Locate the cell with the specified text and output its [x, y] center coordinate. 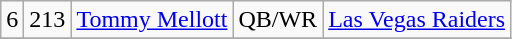
213 [48, 20]
QB/WR [278, 20]
Tommy Mellott [152, 20]
Las Vegas Raiders [417, 20]
6 [12, 20]
